Identify which cell holds the provided text, then report its [X, Y] central coordinate. 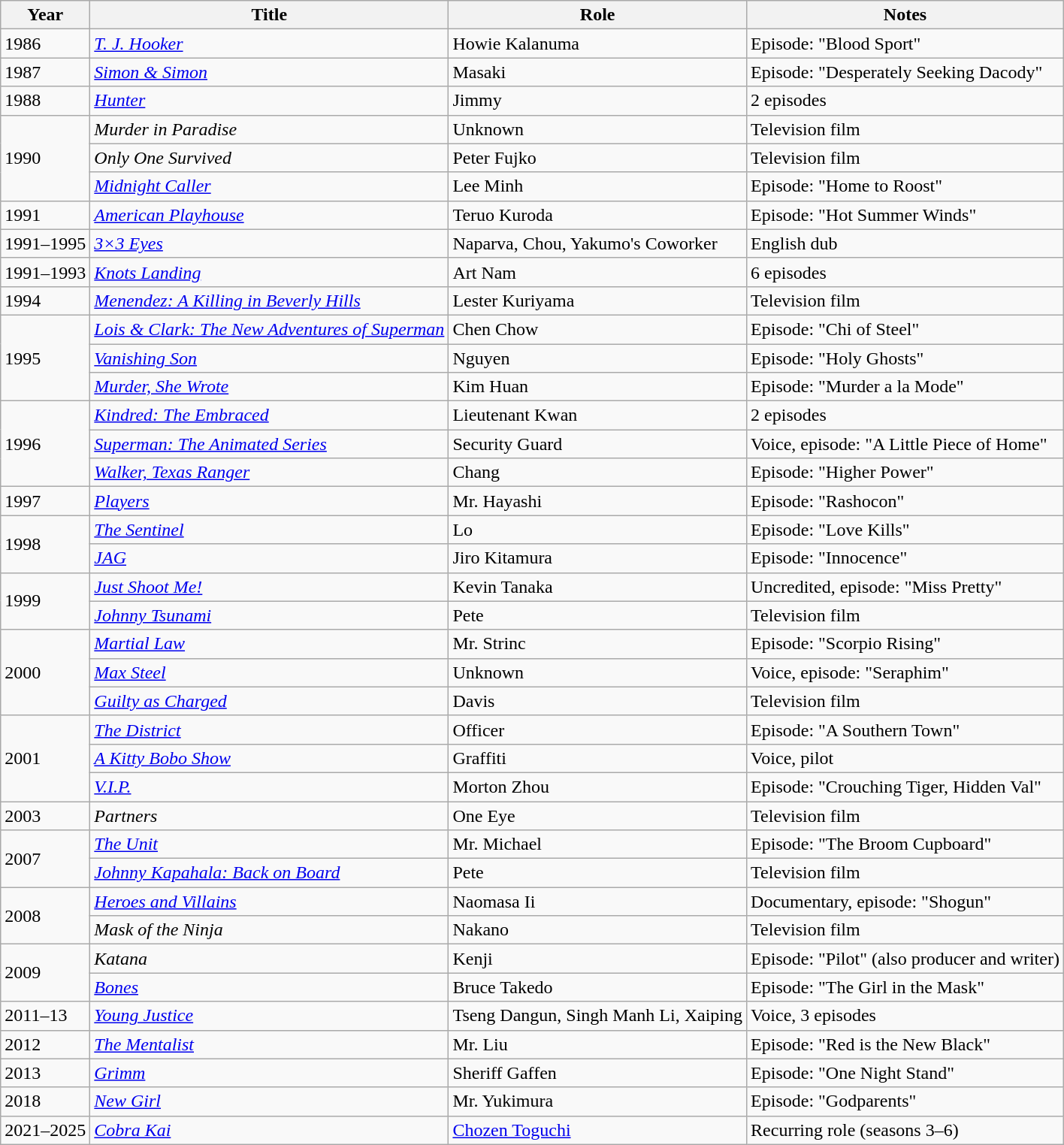
Episode: "Holy Ghosts" [905, 358]
Murder, She Wrote [269, 387]
Peter Fujko [598, 158]
Midnight Caller [269, 186]
1997 [45, 501]
Episode: "Higher Power" [905, 473]
Voice, episode: "Seraphim" [905, 672]
Notes [905, 15]
Bruce Takedo [598, 987]
Episode: "Pilot" (also producer and writer) [905, 959]
1996 [45, 444]
2009 [45, 973]
The Sentinel [269, 530]
Mr. Liu [598, 1044]
Recurring role (seasons 3–6) [905, 1130]
Nakano [598, 930]
Role [598, 15]
Voice, episode: "A Little Piece of Home" [905, 444]
2011–13 [45, 1016]
Episode: "The Broom Cupboard" [905, 844]
Mr. Hayashi [598, 501]
1998 [45, 544]
2008 [45, 916]
2000 [45, 672]
Episode: "Godparents" [905, 1101]
Mask of the Ninja [269, 930]
Guilty as Charged [269, 701]
Simon & Simon [269, 72]
Lo [598, 530]
Year [45, 15]
2021–2025 [45, 1130]
Martial Law [269, 644]
Chang [598, 473]
Episode: "One Night Stand" [905, 1073]
Menendez: A Killing in Beverly Hills [269, 301]
2018 [45, 1101]
American Playhouse [269, 215]
Jimmy [598, 101]
Art Nam [598, 272]
Mr. Michael [598, 844]
Episode: "Chi of Steel" [905, 329]
Max Steel [269, 672]
Tseng Dangun, Singh Manh Li, Xaiping [598, 1016]
Nguyen [598, 358]
1991 [45, 215]
A Kitty Bobo Show [269, 758]
1988 [45, 101]
Kevin Tanaka [598, 587]
1990 [45, 158]
Bones [269, 987]
Sheriff Gaffen [598, 1073]
Episode: "Love Kills" [905, 530]
Naomasa Ii [598, 902]
Documentary, episode: "Shogun" [905, 902]
Partners [269, 815]
Players [269, 501]
Davis [598, 701]
T. J. Hooker [269, 44]
Lieutenant Kwan [598, 415]
Howie Kalanuma [598, 44]
Just Shoot Me! [269, 587]
JAG [269, 558]
Murder in Paradise [269, 129]
Cobra Kai [269, 1130]
Katana [269, 959]
Grimm [269, 1073]
1991–1995 [45, 243]
Episode: "A Southern Town" [905, 730]
The Mentalist [269, 1044]
3×3 Eyes [269, 243]
Chen Chow [598, 329]
Young Justice [269, 1016]
Morton Zhou [598, 787]
Knots Landing [269, 272]
Security Guard [598, 444]
6 episodes [905, 272]
Kenji [598, 959]
Mr. Yukimura [598, 1101]
Lee Minh [598, 186]
Episode: "Scorpio Rising" [905, 644]
Episode: "Blood Sport" [905, 44]
2012 [45, 1044]
Chozen Toguchi [598, 1130]
1995 [45, 358]
Teruo Kuroda [598, 215]
V.I.P. [269, 787]
2001 [45, 758]
Episode: "The Girl in the Mask" [905, 987]
Lois & Clark: The New Adventures of Superman [269, 329]
Episode: "Crouching Tiger, Hidden Val" [905, 787]
Johnny Kapahala: Back on Board [269, 873]
1987 [45, 72]
Episode: "Desperately Seeking Dacody" [905, 72]
One Eye [598, 815]
Only One Survived [269, 158]
2013 [45, 1073]
Graffiti [598, 758]
1986 [45, 44]
English dub [905, 243]
Walker, Texas Ranger [269, 473]
The District [269, 730]
Vanishing Son [269, 358]
Kim Huan [598, 387]
Uncredited, episode: "Miss Pretty" [905, 587]
Superman: The Animated Series [269, 444]
1994 [45, 301]
Officer [598, 730]
2007 [45, 859]
Heroes and Villains [269, 902]
Mr. Strinc [598, 644]
Naparva, Chou, Yakumo's Coworker [598, 243]
New Girl [269, 1101]
Jiro Kitamura [598, 558]
1999 [45, 601]
Episode: "Innocence" [905, 558]
Episode: "Rashocon" [905, 501]
2003 [45, 815]
Episode: "Red is the New Black" [905, 1044]
Episode: "Hot Summer Winds" [905, 215]
Kindred: The Embraced [269, 415]
Title [269, 15]
Johnny Tsunami [269, 615]
Hunter [269, 101]
Lester Kuriyama [598, 301]
1991–1993 [45, 272]
Episode: "Home to Roost" [905, 186]
Episode: "Murder a la Mode" [905, 387]
Voice, pilot [905, 758]
The Unit [269, 844]
Voice, 3 episodes [905, 1016]
Masaki [598, 72]
